Search for the cell housing the specified text and yield its [X, Y] center coordinate. 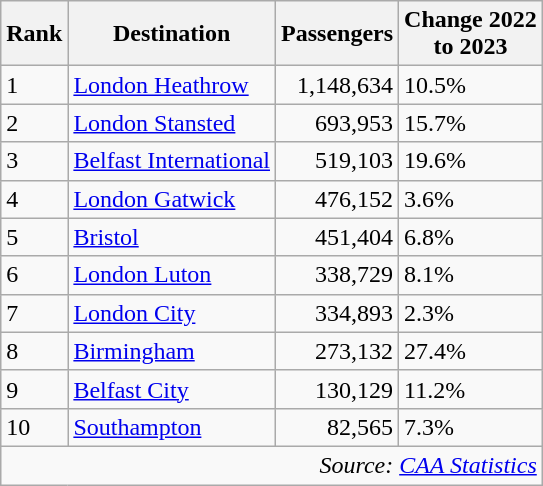
London City [172, 313]
Change 2022to 2023 [471, 34]
19.6% [471, 161]
Passengers [338, 34]
4 [34, 199]
London Luton [172, 275]
2 [34, 123]
9 [34, 389]
7 [34, 313]
3.6% [471, 199]
London Gatwick [172, 199]
10.5% [471, 85]
1,148,634 [338, 85]
London Stansted [172, 123]
5 [34, 237]
27.4% [471, 351]
Source: CAA Statistics [272, 465]
Belfast International [172, 161]
Southampton [172, 427]
338,729 [338, 275]
82,565 [338, 427]
15.7% [471, 123]
Bristol [172, 237]
130,129 [338, 389]
Rank [34, 34]
10 [34, 427]
334,893 [338, 313]
8 [34, 351]
273,132 [338, 351]
7.3% [471, 427]
Birmingham [172, 351]
London Heathrow [172, 85]
476,152 [338, 199]
Belfast City [172, 389]
11.2% [471, 389]
6.8% [471, 237]
6 [34, 275]
Destination [172, 34]
1 [34, 85]
2.3% [471, 313]
3 [34, 161]
519,103 [338, 161]
693,953 [338, 123]
451,404 [338, 237]
8.1% [471, 275]
